Extract the (X, Y) coordinate from the center of the cell holding the provided text.  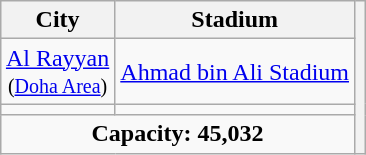
Al Rayyan (Doha Area) (57, 72)
Capacity: 45,032 (177, 134)
City (57, 20)
Ahmad bin Ali Stadium (235, 72)
Stadium (235, 20)
